Determine the [x, y] coordinate at the center of the cell enclosing the given text.  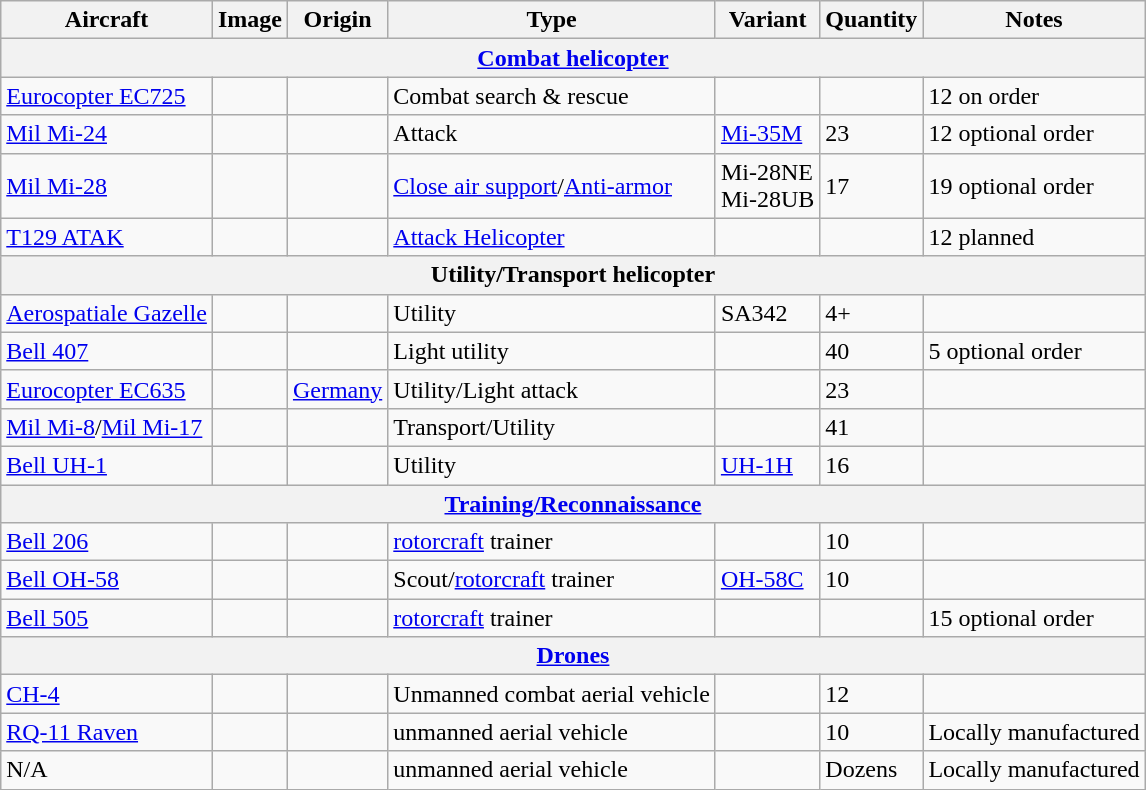
Attack [552, 134]
Eurocopter EC635 [107, 389]
Utility/Light attack [552, 389]
Mil Mi-8/Mil Mi-17 [107, 427]
RQ-11 Raven [107, 732]
Mil Mi-24 [107, 134]
Aircraft [107, 20]
OH-58C [767, 580]
Bell 505 [107, 618]
Attack Helicopter [552, 237]
Bell 407 [107, 351]
Combat helicopter [573, 58]
Bell 206 [107, 542]
Germany [337, 389]
Drones [573, 656]
SA342 [767, 313]
12 [872, 694]
Dozens [872, 770]
41 [872, 427]
N/A [107, 770]
UH-1H [767, 465]
16 [872, 465]
Type [552, 20]
Bell UH-1 [107, 465]
12 optional order [1034, 134]
19 optional order [1034, 186]
Quantity [872, 20]
Mi-35M [767, 134]
Light utility [552, 351]
Mi-28NEMi-28UB [767, 186]
Utility/Transport helicopter [573, 275]
40 [872, 351]
4+ [872, 313]
CH-4 [107, 694]
Unmanned combat aerial vehicle [552, 694]
Aerospatiale Gazelle [107, 313]
5 optional order [1034, 351]
Origin [337, 20]
15 optional order [1034, 618]
Bell OH-58 [107, 580]
Combat search & rescue [552, 96]
17 [872, 186]
Notes [1034, 20]
Transport/Utility [552, 427]
12 planned [1034, 237]
Eurocopter EC725 [107, 96]
Close air support/Anti-armor [552, 186]
Scout/rotorcraft trainer [552, 580]
Mil Mi-28 [107, 186]
T129 ATAK [107, 237]
Training/Reconnaissance [573, 503]
12 on order [1034, 96]
Variant [767, 20]
Image [250, 20]
